Determine the (X, Y) coordinate at the center of the cell enclosing the given text.  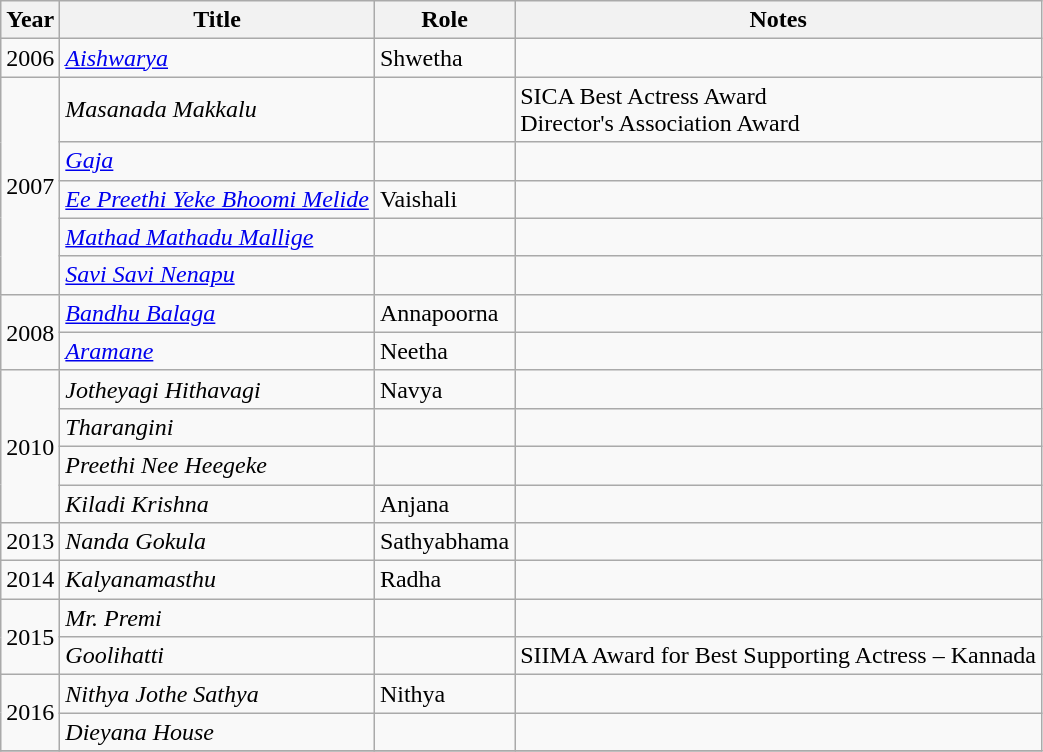
Preethi Nee Heegeke (218, 465)
Nanda Gokula (218, 542)
Title (218, 20)
2010 (30, 446)
Goolihatti (218, 656)
Neetha (444, 351)
2014 (30, 580)
2016 (30, 713)
Role (444, 20)
2015 (30, 637)
Radha (444, 580)
SIIMA Award for Best Supporting Actress – Kannada (778, 656)
2013 (30, 542)
Mathad Mathadu Mallige (218, 237)
Nithya Jothe Sathya (218, 694)
Aramane (218, 351)
Vaishali (444, 199)
Navya (444, 389)
SICA Best Actress AwardDirector's Association Award (778, 110)
Kiladi Krishna (218, 503)
Anjana (444, 503)
2006 (30, 58)
Ee Preethi Yeke Bhoomi Melide (218, 199)
Notes (778, 20)
Mr. Premi (218, 618)
Gaja (218, 161)
Bandhu Balaga (218, 313)
2007 (30, 186)
2008 (30, 332)
Annapoorna (444, 313)
Savi Savi Nenapu (218, 275)
Year (30, 20)
Masanada Makkalu (218, 110)
Kalyanamasthu (218, 580)
Nithya (444, 694)
Jotheyagi Hithavagi (218, 389)
Tharangini (218, 427)
Sathyabhama (444, 542)
Aishwarya (218, 58)
Shwetha (444, 58)
Dieyana House (218, 732)
